Output the (x, y) coordinate of the center of the cell containing the given text.  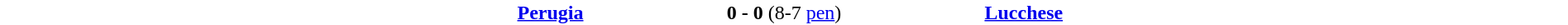
Perugia (293, 12)
Lucchese (1275, 12)
0 - 0 (8-7 pen) (784, 12)
